Extract the (X, Y) coordinate from the center of the cell holding the provided text.  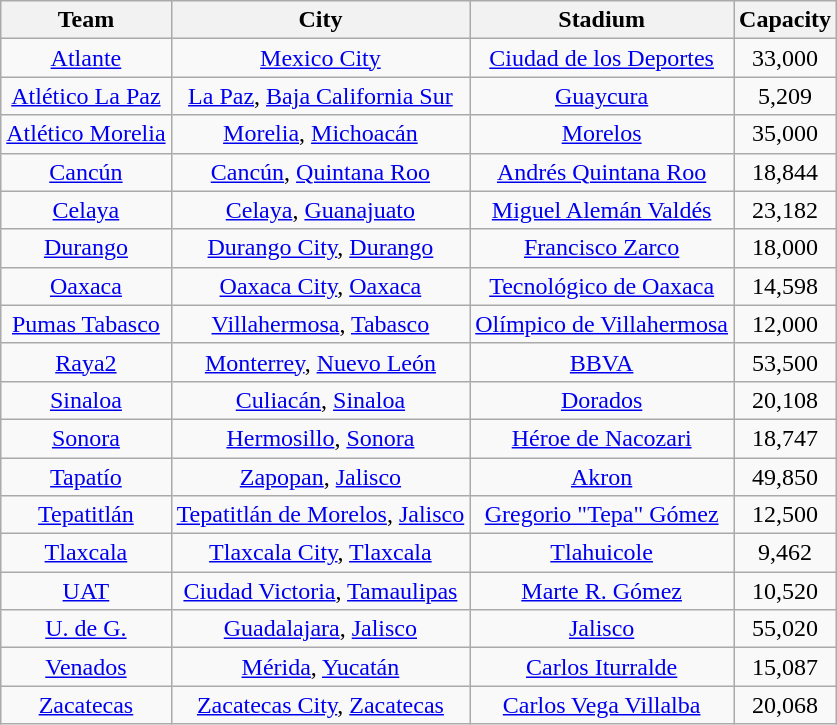
9,462 (786, 553)
Celaya, Guanajuato (320, 210)
5,209 (786, 96)
Tlaxcala City, Tlaxcala (320, 553)
Tepatitlán de Morelos, Jalisco (320, 515)
Guaycura (602, 96)
Venados (86, 667)
Morelia, Michoacán (320, 134)
Capacity (786, 20)
18,747 (786, 438)
Atlético Morelia (86, 134)
20,068 (786, 705)
Carlos Vega Villalba (602, 705)
Carlos Iturralde (602, 667)
Guadalajara, Jalisco (320, 629)
Zacatecas City, Zacatecas (320, 705)
Stadium (602, 20)
20,108 (786, 400)
33,000 (786, 58)
Tlaxcala (86, 553)
U. de G. (86, 629)
Durango City, Durango (320, 248)
Monterrey, Nuevo León (320, 362)
Akron (602, 477)
Zacatecas (86, 705)
18,000 (786, 248)
12,500 (786, 515)
Ciudad de los Deportes (602, 58)
Francisco Zarco (602, 248)
12,000 (786, 324)
Atlético La Paz (86, 96)
Zapopan, Jalisco (320, 477)
Tlahuicole (602, 553)
Hermosillo, Sonora (320, 438)
Miguel Alemán Valdés (602, 210)
Jalisco (602, 629)
Celaya (86, 210)
23,182 (786, 210)
Pumas Tabasco (86, 324)
Tapatío (86, 477)
15,087 (786, 667)
Morelos (602, 134)
49,850 (786, 477)
Oaxaca (86, 286)
Ciudad Victoria, Tamaulipas (320, 591)
Héroe de Nacozari (602, 438)
35,000 (786, 134)
Sinaloa (86, 400)
55,020 (786, 629)
La Paz, Baja California Sur (320, 96)
Tecnológico de Oaxaca (602, 286)
Raya2 (86, 362)
14,598 (786, 286)
Villahermosa, Tabasco (320, 324)
Durango (86, 248)
Olímpico de Villahermosa (602, 324)
Dorados (602, 400)
Tepatitlán (86, 515)
City (320, 20)
10,520 (786, 591)
Gregorio "Tepa" Gómez (602, 515)
Atlante (86, 58)
Sonora (86, 438)
53,500 (786, 362)
18,844 (786, 172)
Culiacán, Sinaloa (320, 400)
Andrés Quintana Roo (602, 172)
BBVA (602, 362)
Cancún, Quintana Roo (320, 172)
Mérida, Yucatán (320, 667)
Oaxaca City, Oaxaca (320, 286)
Mexico City (320, 58)
Marte R. Gómez (602, 591)
UAT (86, 591)
Team (86, 20)
Cancún (86, 172)
